Return (X, Y) of the center of cell containing provided text 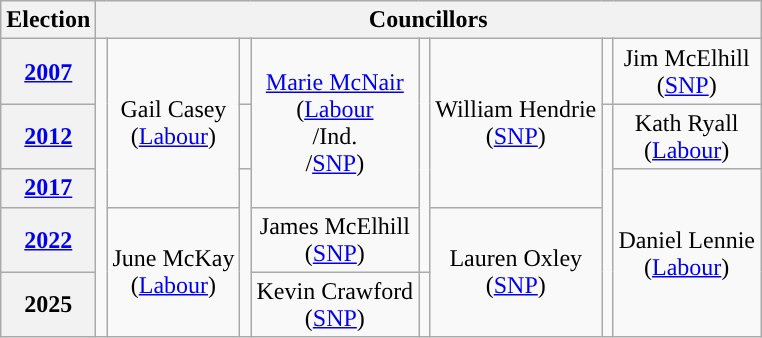
Jim McElhill(SNP) (687, 72)
2012 (48, 136)
Councillors (428, 20)
Kath Ryall(Labour) (687, 136)
2022 (48, 240)
Gail Casey(Labour) (174, 123)
2007 (48, 72)
Kevin Crawford(SNP) (335, 304)
Election (48, 20)
James McElhill(SNP) (335, 240)
2025 (48, 304)
Marie McNair(Labour/Ind./SNP) (335, 123)
Daniel Lennie(Labour) (687, 253)
William Hendrie(SNP) (516, 123)
June McKay(Labour) (174, 272)
Lauren Oxley(SNP) (516, 272)
2017 (48, 188)
